Return [X, Y] of the center of cell containing provided text 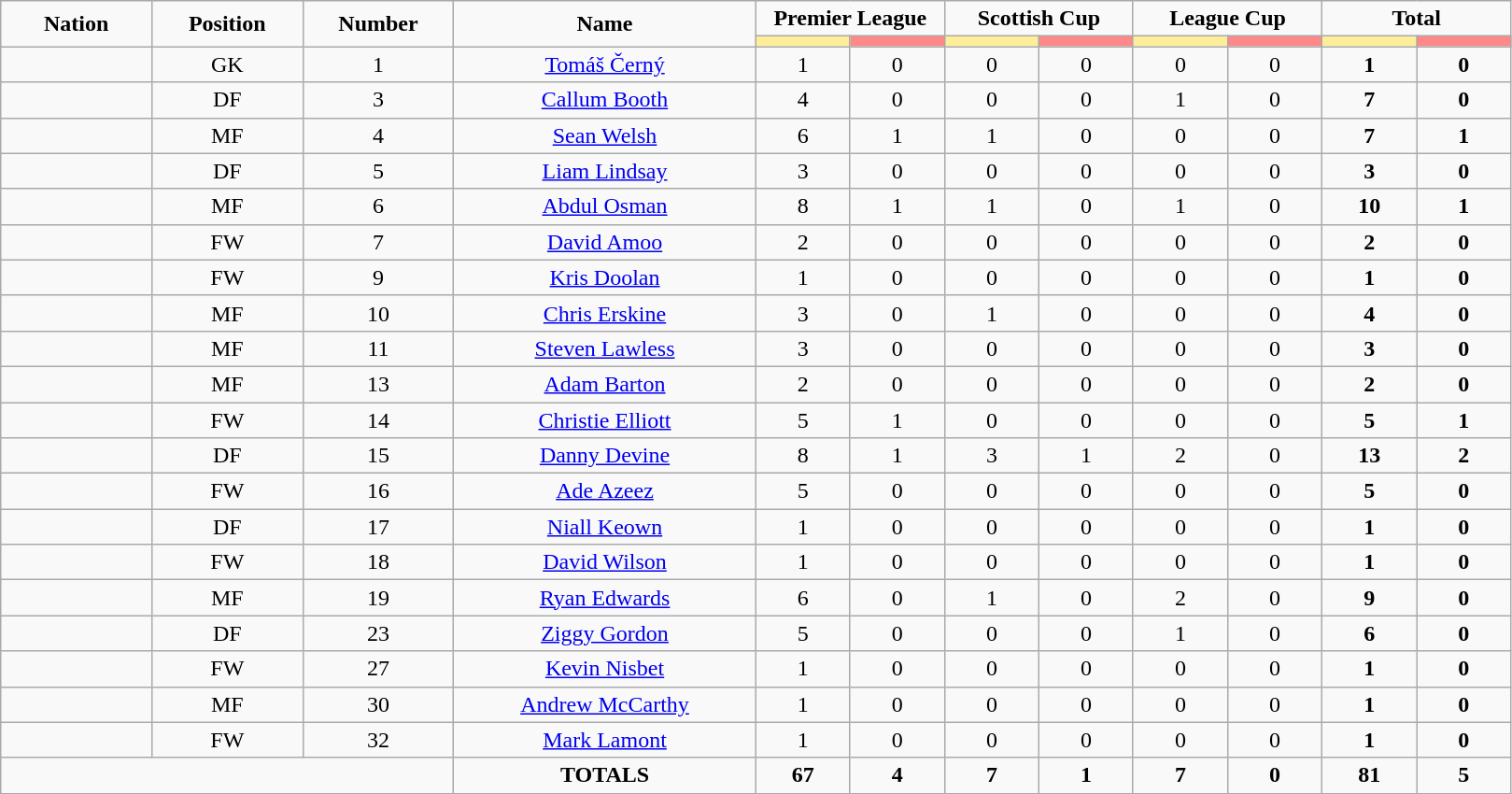
TOTALS [605, 775]
Niall Keown [605, 527]
Name [605, 24]
32 [378, 740]
17 [378, 527]
Ade Azeez [605, 491]
18 [378, 562]
Ziggy Gordon [605, 633]
Liam Lindsay [605, 171]
David Wilson [605, 562]
Total [1417, 19]
16 [378, 491]
GK [227, 64]
Number [378, 24]
Christie Elliott [605, 419]
David Amoo [605, 242]
Nation [77, 24]
Chris Erskine [605, 313]
30 [378, 704]
Tomáš Černý [605, 64]
Steven Lawless [605, 348]
Ryan Edwards [605, 598]
Danny Devine [605, 456]
Sean Welsh [605, 135]
Callum Booth [605, 100]
Kris Doolan [605, 277]
11 [378, 348]
Scottish Cup [1039, 19]
19 [378, 598]
Mark Lamont [605, 740]
Adam Barton [605, 384]
81 [1369, 775]
15 [378, 456]
League Cup [1227, 19]
67 [803, 775]
Abdul Osman [605, 206]
Kevin Nisbet [605, 669]
Andrew McCarthy [605, 704]
14 [378, 419]
27 [378, 669]
23 [378, 633]
Premier League [850, 19]
Position [227, 24]
